Scan for the cell matching the given text and deliver its (x, y) coordinate at center. 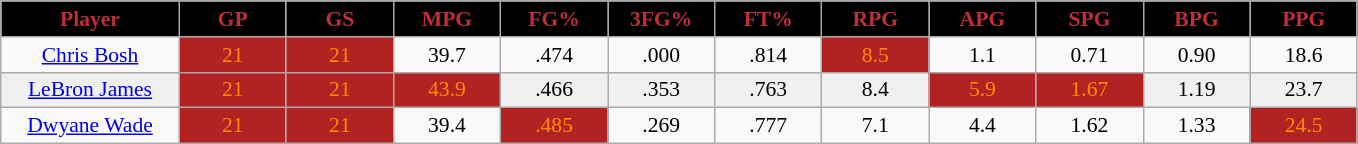
4.4 (982, 126)
7.1 (876, 126)
GP (232, 19)
APG (982, 19)
18.6 (1304, 55)
1.19 (1196, 90)
Player (90, 19)
GS (340, 19)
8.5 (876, 55)
3FG% (662, 19)
0.71 (1090, 55)
0.90 (1196, 55)
1.1 (982, 55)
Chris Bosh (90, 55)
24.5 (1304, 126)
BPG (1196, 19)
8.4 (876, 90)
.353 (662, 90)
FG% (554, 19)
PPG (1304, 19)
1.33 (1196, 126)
23.7 (1304, 90)
.000 (662, 55)
.763 (768, 90)
.814 (768, 55)
5.9 (982, 90)
39.4 (446, 126)
Dwyane Wade (90, 126)
39.7 (446, 55)
LeBron James (90, 90)
SPG (1090, 19)
.485 (554, 126)
43.9 (446, 90)
.474 (554, 55)
.466 (554, 90)
1.62 (1090, 126)
RPG (876, 19)
1.67 (1090, 90)
.777 (768, 126)
FT% (768, 19)
.269 (662, 126)
MPG (446, 19)
